Provide the (x, y) coordinate of the cell's center where the given text is located.  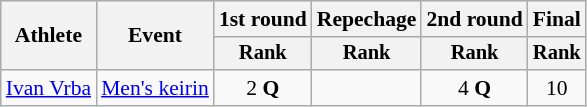
Athlete (48, 36)
Repechage (367, 19)
Men's keirin (155, 88)
2nd round (474, 19)
10 (557, 88)
Event (155, 36)
4 Q (474, 88)
1st round (263, 19)
Final (557, 19)
Ivan Vrba (48, 88)
2 Q (263, 88)
